Extract the (x, y) coordinate from the center of the cell holding the provided text.  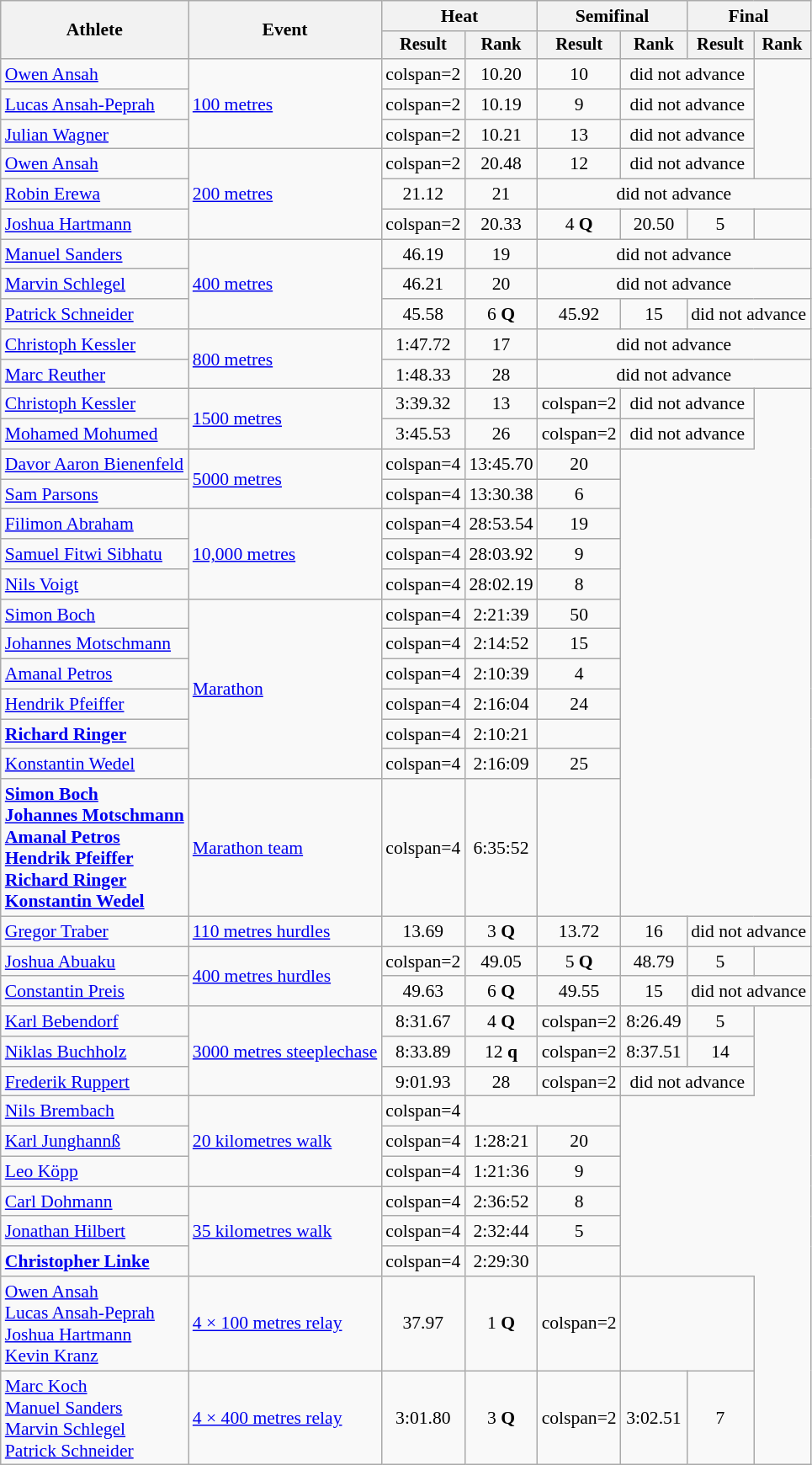
20.33 (501, 225)
Joshua Hartmann (94, 225)
3000 metres steeplechase (285, 1051)
Jonathan Hilbert (94, 1232)
50 (579, 615)
13:30.38 (501, 494)
10 (579, 74)
3:39.32 (422, 404)
5 Q (579, 962)
1:21:36 (501, 1172)
20.48 (501, 164)
Athlete (94, 30)
3:01.80 (422, 1418)
Leo Köpp (94, 1172)
Marathon team (285, 847)
16 (655, 932)
200 metres (285, 194)
12 (579, 164)
4 × 400 metres relay (285, 1418)
13.72 (579, 932)
Sam Parsons (94, 494)
Niklas Buchholz (94, 1052)
Gregor Traber (94, 932)
46.19 (422, 254)
Konstantin Wedel (94, 764)
2:10:39 (501, 674)
6:35:52 (501, 847)
Semifinal (613, 16)
1:47.72 (422, 344)
14 (720, 1052)
400 metres hurdles (285, 977)
4 (579, 674)
45.58 (422, 314)
48.79 (655, 962)
2:16:04 (501, 705)
100 metres (285, 104)
Patrick Schneider (94, 314)
Samuel Fitwi Sibhatu (94, 554)
12 q (501, 1052)
Frederik Ruppert (94, 1082)
6 (579, 494)
Marc Reuther (94, 375)
2:16:09 (501, 764)
Simon Boch (94, 615)
Marvin Schlegel (94, 285)
Owen AnsahLucas Ansah-PeprahJoshua HartmannKevin Kranz (94, 1324)
Richard Ringer (94, 734)
8:31.67 (422, 1021)
1 Q (501, 1324)
2:10:21 (501, 734)
Constantin Preis (94, 992)
46.21 (422, 285)
13.69 (422, 932)
2:21:39 (501, 615)
28:02.19 (501, 584)
20 kilometres walk (285, 1142)
21.12 (422, 194)
37.97 (422, 1324)
13:45.70 (501, 465)
10,000 metres (285, 554)
Robin Erewa (94, 194)
45.92 (579, 314)
26 (501, 434)
Marathon (285, 690)
Simon BochJohannes MotschmannAmanal PetrosHendrik PfeifferRichard RingerKonstantin Wedel (94, 847)
Johannes Motschmann (94, 644)
8:33.89 (422, 1052)
Final (749, 16)
800 metres (285, 359)
49.05 (501, 962)
8:37.51 (655, 1052)
400 metres (285, 285)
8:26.49 (655, 1021)
2:29:30 (501, 1261)
10.20 (501, 74)
Christopher Linke (94, 1261)
3:45.53 (422, 434)
24 (579, 705)
Manuel Sanders (94, 254)
2:14:52 (501, 644)
49.63 (422, 992)
Lucas Ansah-Peprah (94, 104)
10.21 (501, 135)
10.19 (501, 104)
110 metres hurdles (285, 932)
17 (501, 344)
Marc KochManuel SandersMarvin SchlegelPatrick Schneider (94, 1418)
Event (285, 30)
Joshua Abuaku (94, 962)
28:03.92 (501, 554)
35 kilometres walk (285, 1231)
Heat (459, 16)
21 (501, 194)
28:53.54 (501, 525)
2:32:44 (501, 1232)
1500 metres (285, 419)
Julian Wagner (94, 135)
Karl Junghannß (94, 1142)
1:48.33 (422, 375)
25 (579, 764)
Mohamed Mohumed (94, 434)
1:28:21 (501, 1142)
3:02.51 (655, 1418)
Filimon Abraham (94, 525)
7 (720, 1418)
49.55 (579, 992)
5000 metres (285, 480)
Amanal Petros (94, 674)
Davor Aaron Bienenfeld (94, 465)
2:36:52 (501, 1201)
Hendrik Pfeiffer (94, 705)
9:01.93 (422, 1082)
4 × 100 metres relay (285, 1324)
Karl Bebendorf (94, 1021)
20.50 (655, 225)
Nils Brembach (94, 1111)
Carl Dohmann (94, 1201)
Nils Voigt (94, 584)
